Find where the given text appears and provide that cell's center as [x, y] coordinate. 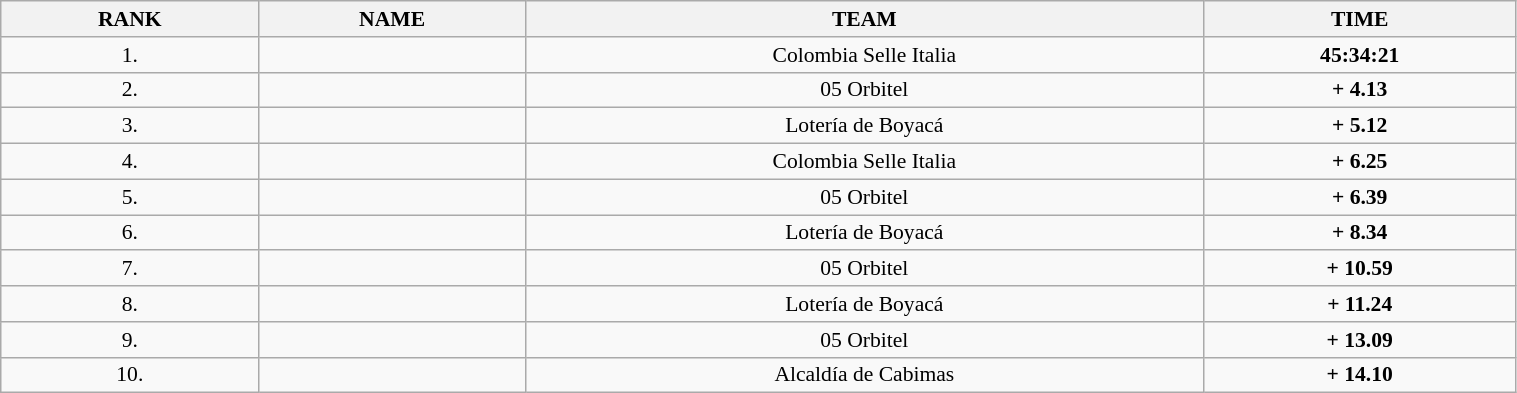
7. [130, 269]
3. [130, 126]
4. [130, 162]
+ 4.13 [1360, 90]
RANK [130, 19]
8. [130, 304]
2. [130, 90]
+ 6.25 [1360, 162]
6. [130, 233]
10. [130, 375]
45:34:21 [1360, 55]
TEAM [864, 19]
+ 5.12 [1360, 126]
+ 8.34 [1360, 233]
Alcaldía de Cabimas [864, 375]
5. [130, 197]
9. [130, 340]
+ 10.59 [1360, 269]
+ 11.24 [1360, 304]
TIME [1360, 19]
+ 13.09 [1360, 340]
1. [130, 55]
+ 6.39 [1360, 197]
NAME [392, 19]
+ 14.10 [1360, 375]
